Extract the (x, y) coordinate from the center of the cell holding the provided text.  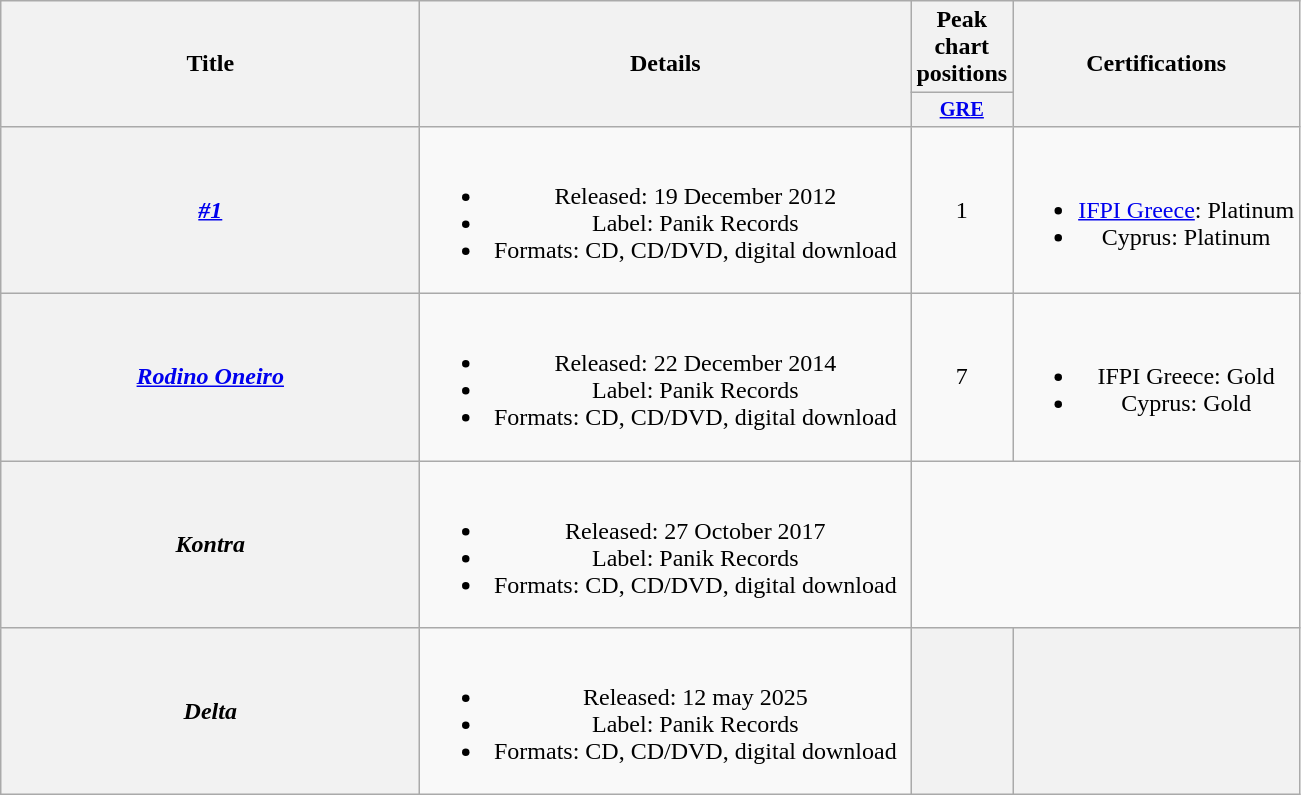
Released: 22 December 2014Label: Panik RecordsFormats: CD, CD/DVD, digital download (666, 378)
Released: 12 may 2025Label: Panik RecordsFormats: CD, CD/DVD, digital download (666, 712)
Released: 27 October 2017Label: Panik RecordsFormats: CD, CD/DVD, digital download (666, 544)
Certifications (1156, 64)
Kontra (210, 544)
Peak chart positions (962, 47)
Details (666, 64)
Delta (210, 712)
IFPI Greece: PlatinumCyprus: Platinum (1156, 210)
1 (962, 210)
GRE (962, 110)
7 (962, 378)
#1 (210, 210)
Released: 19 December 2012Label: Panik RecordsFormats: CD, CD/DVD, digital download (666, 210)
Rodino Oneiro (210, 378)
IFPI Greece: GoldCyprus: Gold (1156, 378)
Title (210, 64)
